Return (x, y) of the center of cell containing provided text 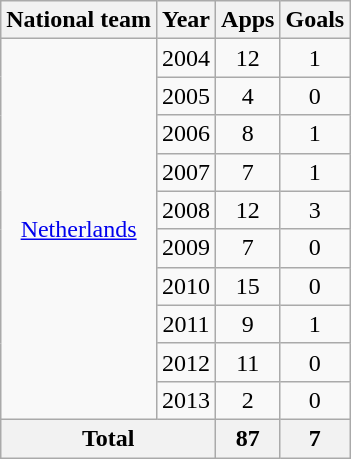
2011 (186, 324)
Goals (315, 20)
8 (248, 134)
2008 (186, 210)
2 (248, 400)
2009 (186, 248)
2013 (186, 400)
3 (315, 210)
Total (108, 438)
2007 (186, 172)
2006 (186, 134)
Year (186, 20)
9 (248, 324)
Netherlands (79, 230)
2010 (186, 286)
Apps (248, 20)
11 (248, 362)
2004 (186, 58)
2005 (186, 96)
National team (79, 20)
15 (248, 286)
2012 (186, 362)
87 (248, 438)
4 (248, 96)
